Capture the cell that displays the provided text and extract its [X, Y] central coordinate. 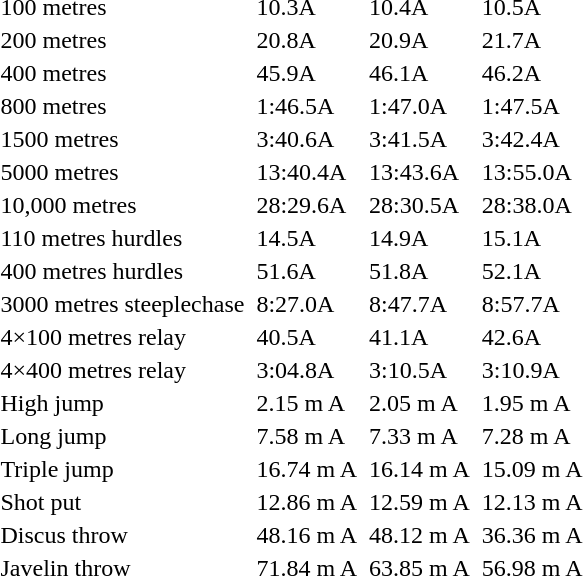
3:04.8A [307, 370]
48.16 m A [307, 535]
45.9A [307, 73]
13:43.6A [420, 172]
12.59 m A [420, 502]
28:29.6A [307, 205]
3:40.6A [307, 139]
28:30.5A [420, 205]
1:46.5A [307, 106]
13:40.4A [307, 172]
40.5A [307, 337]
7.58 m A [307, 436]
46.1A [420, 73]
7.33 m A [420, 436]
41.1A [420, 337]
2.05 m A [420, 403]
14.5A [307, 238]
14.9A [420, 238]
8:27.0A [307, 304]
8:47.7A [420, 304]
3:10.5A [420, 370]
51.6A [307, 271]
51.8A [420, 271]
20.9A [420, 40]
20.8A [307, 40]
48.12 m A [420, 535]
12.86 m A [307, 502]
16.14 m A [420, 469]
3:41.5A [420, 139]
16.74 m A [307, 469]
1:47.0A [420, 106]
2.15 m A [307, 403]
